Return [X, Y] of the center of cell containing provided text 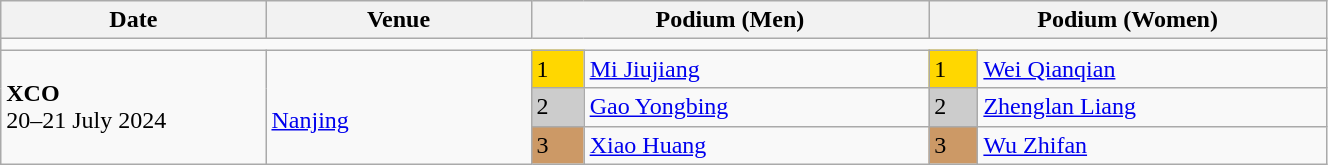
Gao Yongbing [756, 107]
Xiao Huang [756, 145]
Date [134, 20]
Zhenglan Liang [1152, 107]
Mi Jiujiang [756, 69]
Wei Qianqian [1152, 69]
Podium (Women) [1128, 20]
XCO 20–21 July 2024 [134, 107]
Venue [398, 20]
Wu Zhifan [1152, 145]
Nanjing [398, 107]
Podium (Men) [730, 20]
